Pinpoint the cell where the given text exists, returning its (X, Y) midpoint coordinate. 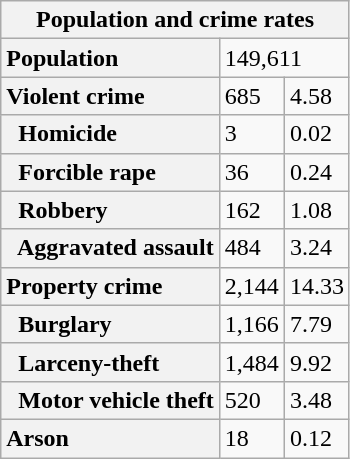
Property crime (110, 286)
Violent crime (110, 96)
3.48 (316, 400)
Motor vehicle theft (110, 400)
36 (252, 172)
3 (252, 134)
Arson (110, 438)
Robbery (110, 210)
Homicide (110, 134)
0.12 (316, 438)
0.24 (316, 172)
Aggravated assault (110, 248)
Population (110, 58)
Larceny-theft (110, 362)
18 (252, 438)
14.33 (316, 286)
520 (252, 400)
0.02 (316, 134)
1.08 (316, 210)
Forcible rape (110, 172)
Population and crime rates (176, 20)
1,166 (252, 324)
162 (252, 210)
149,611 (284, 58)
484 (252, 248)
4.58 (316, 96)
3.24 (316, 248)
685 (252, 96)
Burglary (110, 324)
2,144 (252, 286)
9.92 (316, 362)
1,484 (252, 362)
7.79 (316, 324)
